Return (x, y) of the center of cell containing provided text 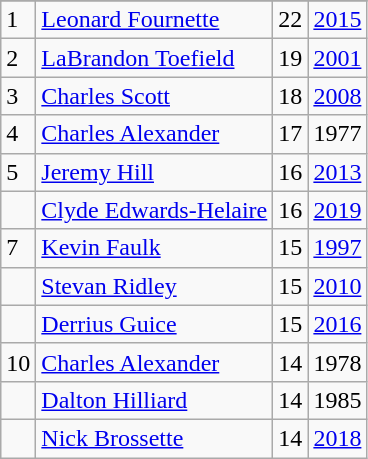
2013 (338, 172)
1997 (338, 248)
22 (290, 20)
19 (290, 58)
Kevin Faulk (154, 248)
Clyde Edwards-Helaire (154, 210)
17 (290, 134)
Jeremy Hill (154, 172)
18 (290, 96)
Derrius Guice (154, 324)
2 (18, 58)
1978 (338, 362)
Charles Scott (154, 96)
2001 (338, 58)
2015 (338, 20)
Dalton Hilliard (154, 400)
Leonard Fournette (154, 20)
5 (18, 172)
2018 (338, 438)
4 (18, 134)
3 (18, 96)
2019 (338, 210)
LaBrandon Toefield (154, 58)
7 (18, 248)
2016 (338, 324)
1977 (338, 134)
1 (18, 20)
Stevan Ridley (154, 286)
2008 (338, 96)
10 (18, 362)
1985 (338, 400)
2010 (338, 286)
Nick Brossette (154, 438)
